Extract the [X, Y] coordinate from the center of the cell holding the provided text.  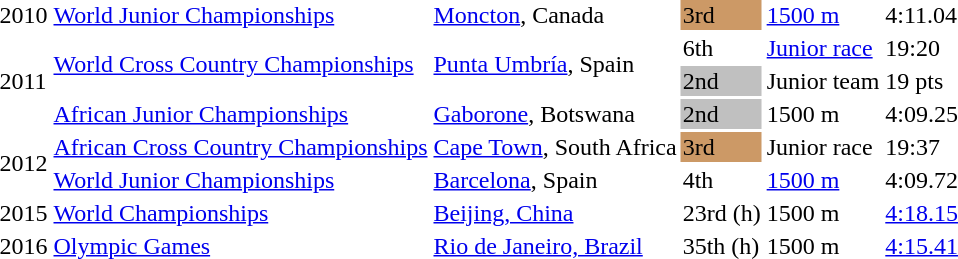
Gaborone, Botswana [555, 114]
World Championships [240, 213]
Junior team [823, 81]
African Cross Country Championships [240, 147]
Cape Town, South Africa [555, 147]
Barcelona, Spain [555, 180]
World Cross Country Championships [240, 64]
6th [722, 48]
Beijing, China [555, 213]
African Junior Championships [240, 114]
Punta Umbría, Spain [555, 64]
Moncton, Canada [555, 15]
4th [722, 180]
23rd (h) [722, 213]
